Return (X, Y) of the center of cell containing provided text 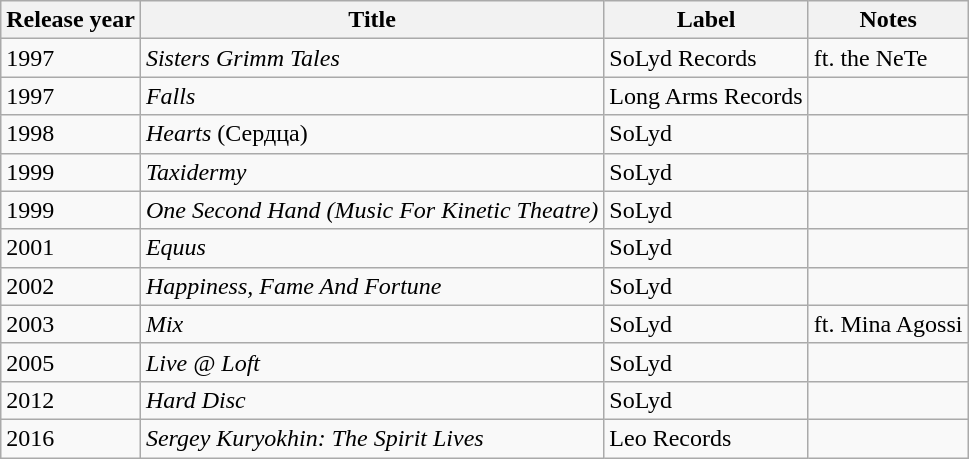
Hearts (Сердца) (372, 134)
1998 (71, 134)
ft. Mina Agossi (888, 324)
Taxidermy (372, 172)
Label (706, 20)
2016 (71, 438)
Equus (372, 248)
Hard Disc (372, 400)
Notes (888, 20)
Sergey Kuryokhin: The Spirit Lives (372, 438)
Falls (372, 96)
SoLyd Records (706, 58)
Mix (372, 324)
Release year (71, 20)
2003 (71, 324)
One Second Hand (Music For Kinetic Theatre) (372, 210)
2001 (71, 248)
Happiness, Fame And Fortune (372, 286)
2002 (71, 286)
Leo Records (706, 438)
Long Arms Records (706, 96)
ft. the NeTe (888, 58)
Live @ Loft (372, 362)
Title (372, 20)
2012 (71, 400)
2005 (71, 362)
Sisters Grimm Tales (372, 58)
